Provide the [X, Y] coordinate of the cell's center where the given text is located.  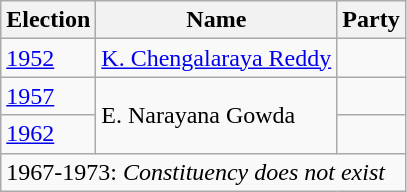
1967-1973: Constituency does not exist [203, 172]
K. Chengalaraya Reddy [216, 58]
Party [371, 20]
1957 [48, 96]
1962 [48, 134]
1952 [48, 58]
E. Narayana Gowda [216, 115]
Election [48, 20]
Name [216, 20]
